Determine the (X, Y) coordinate at the center of the cell enclosing the given text.  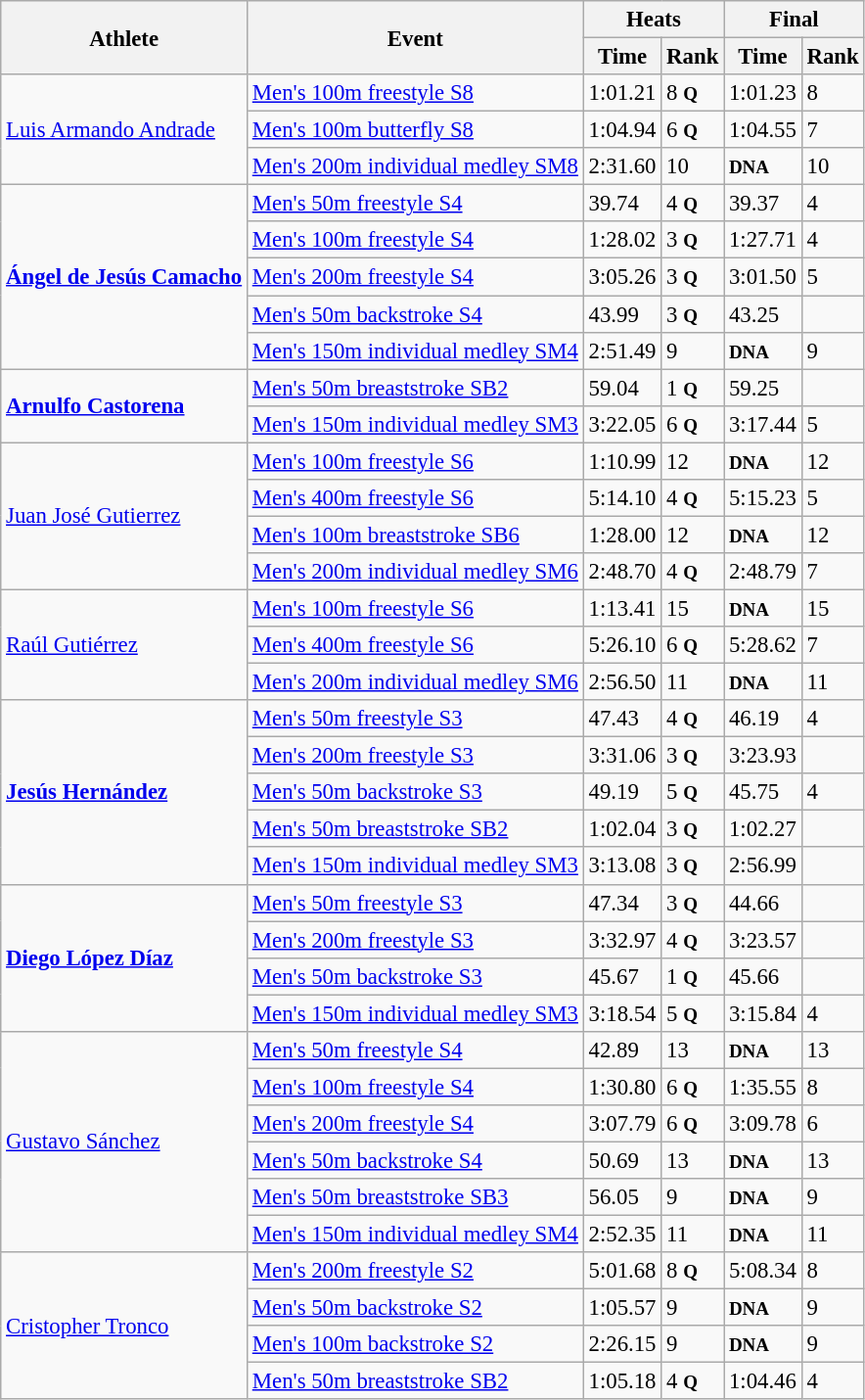
1:04.55 (763, 130)
2:31.60 (622, 166)
5:01.68 (622, 1271)
2:48.79 (763, 572)
39.37 (763, 204)
3:31.06 (622, 756)
3:13.08 (622, 866)
1:01.23 (763, 93)
3:17.44 (763, 424)
3:32.97 (622, 940)
Cristopher Tronco (124, 1326)
Men's 50m backstroke S2 (415, 1308)
Men's 200m individual medley SM8 (415, 166)
3:23.93 (763, 756)
3:09.78 (763, 1124)
Diego López Díaz (124, 957)
6 (833, 1124)
3:01.50 (763, 277)
2:48.70 (622, 572)
45.67 (622, 976)
Jesús Hernández (124, 792)
1:01.21 (622, 93)
Heats (654, 20)
1:05.57 (622, 1308)
Arnulfo Castorena (124, 405)
5:14.10 (622, 498)
1:13.41 (622, 608)
Ángel de Jesús Camacho (124, 277)
Event (415, 37)
5:15.23 (763, 498)
45.66 (763, 976)
Men's 100m breaststroke SB6 (415, 535)
Men's 100m butterfly S8 (415, 130)
50.69 (622, 1160)
Men's 100m backstroke S2 (415, 1344)
59.25 (763, 388)
47.43 (622, 719)
1:35.55 (763, 1087)
47.34 (622, 903)
3:05.26 (622, 277)
Final (795, 20)
Men's 100m freestyle S8 (415, 93)
46.19 (763, 719)
Raúl Gutiérrez (124, 644)
56.05 (622, 1197)
45.75 (763, 792)
1:28.02 (622, 240)
44.66 (763, 903)
3:07.79 (622, 1124)
Men's 200m freestyle S2 (415, 1271)
43.25 (763, 314)
1:27.71 (763, 240)
1:02.04 (622, 829)
5:26.10 (622, 645)
1:05.18 (622, 1381)
2:56.99 (763, 866)
1:04.94 (622, 130)
43.99 (622, 314)
49.19 (622, 792)
2:26.15 (622, 1344)
2:56.50 (622, 682)
2:52.35 (622, 1235)
3:15.84 (763, 1013)
Juan José Gutierrez (124, 516)
39.74 (622, 204)
3:18.54 (622, 1013)
Athlete (124, 37)
1:02.27 (763, 829)
5:08.34 (763, 1271)
3:22.05 (622, 424)
42.89 (622, 1050)
Luis Armando Andrade (124, 129)
1:28.00 (622, 535)
1:30.80 (622, 1087)
3:23.57 (763, 940)
2:51.49 (622, 350)
1:04.46 (763, 1381)
Gustavo Sánchez (124, 1143)
1:10.99 (622, 461)
5:28.62 (763, 645)
59.04 (622, 388)
Men's 50m breaststroke SB3 (415, 1197)
